Output the [x, y] coordinate of the center of the cell containing the given text.  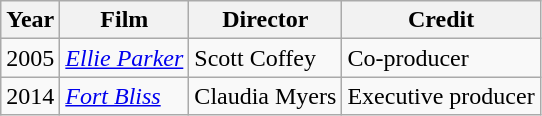
Director [266, 20]
Executive producer [441, 96]
Year [30, 20]
Fort Bliss [124, 96]
2014 [30, 96]
Claudia Myers [266, 96]
Co-producer [441, 58]
Scott Coffey [266, 58]
Film [124, 20]
Credit [441, 20]
2005 [30, 58]
Ellie Parker [124, 58]
